Output the (X, Y) coordinate of the center of the cell containing the given text.  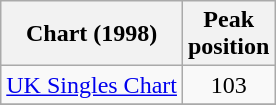
103 (228, 85)
Chart (1998) (92, 34)
UK Singles Chart (92, 85)
Peakposition (228, 34)
